Capture the cell that displays the provided text and extract its (x, y) central coordinate. 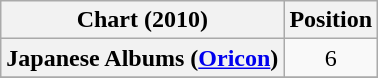
Japanese Albums (Oricon) (142, 58)
Chart (2010) (142, 20)
Position (331, 20)
6 (331, 58)
